Return [X, Y] of the center of cell containing provided text 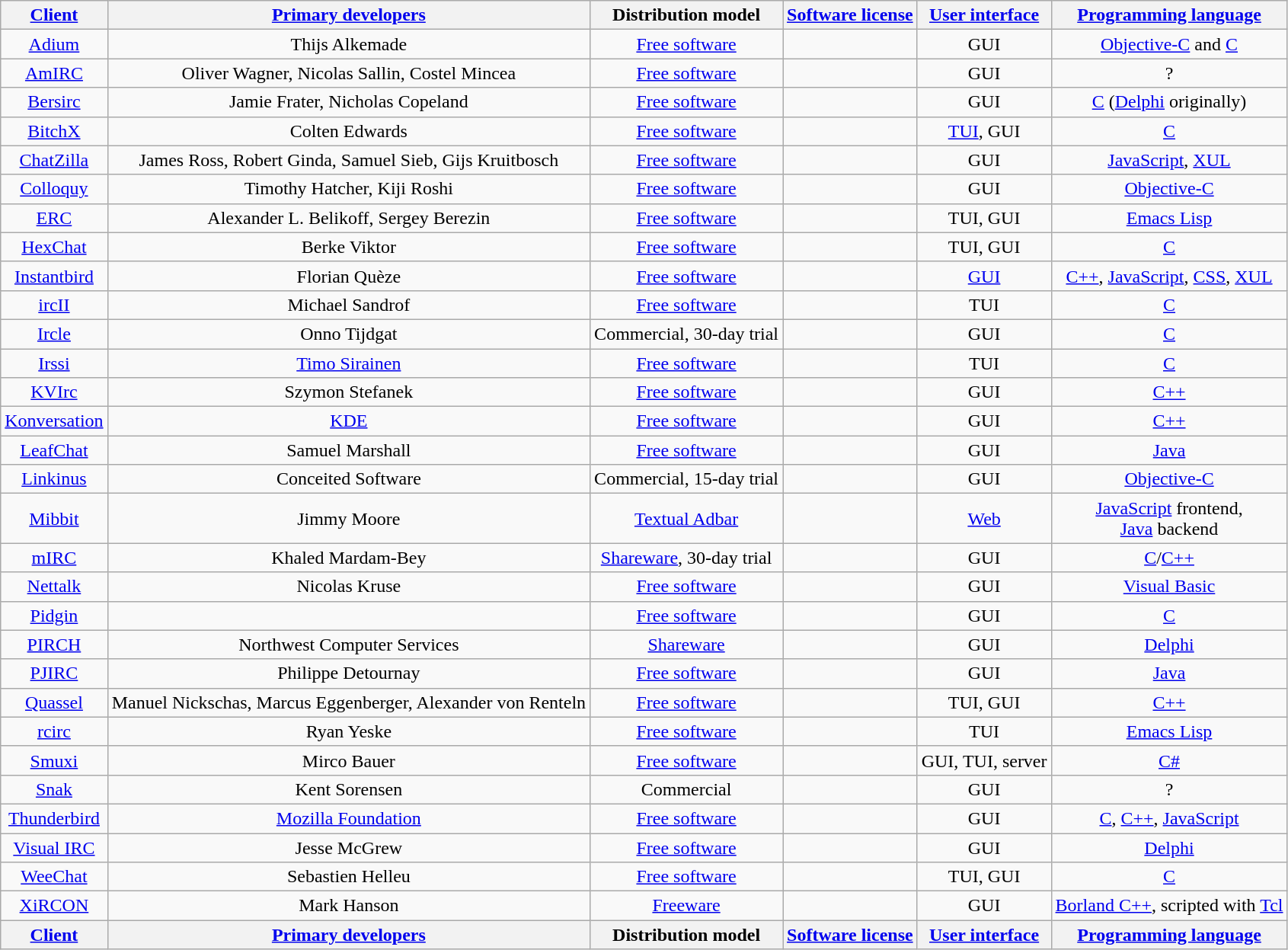
XiRCON [54, 906]
Samuel Marshall [349, 450]
Jimmy Moore [349, 518]
Instantbird [54, 276]
Ircle [54, 334]
PIRCH [54, 645]
AmIRC [54, 73]
Objective-C and C [1169, 44]
C (Delphi originally) [1169, 102]
JavaScript, XUL [1169, 160]
Berke Viktor [349, 247]
Borland C++, scripted with Tcl [1169, 906]
Khaled Mardam-Bey [349, 558]
Mirco Bauer [349, 760]
James Ross, Robert Ginda, Samuel Sieb, Gijs Kruitbosch [349, 160]
PJIRC [54, 673]
Freeware [687, 906]
Pidgin [54, 616]
Manuel Nickschas, Marcus Eggenberger, Alexander von Renteln [349, 702]
Szymon Stefanek [349, 392]
Smuxi [54, 760]
Thunderbird [54, 818]
Commercial, 30-day trial [687, 334]
C# [1169, 760]
Nettalk [54, 587]
Jesse McGrew [349, 848]
Philippe Detournay [349, 673]
Adium [54, 44]
Nicolas Kruse [349, 587]
Onno Tijdgat [349, 334]
Colten Edwards [349, 131]
KVIrc [54, 392]
Conceited Software [349, 479]
Alexander L. Belikoff, Sergey Berezin [349, 218]
Timothy Hatcher, Kiji Roshi [349, 189]
Visual Basic [1169, 587]
KDE [349, 421]
Konversation [54, 421]
rcirc [54, 731]
BitchX [54, 131]
Mibbit [54, 518]
Colloquy [54, 189]
Shareware [687, 645]
Sebastien Helleu [349, 877]
Florian Quèze [349, 276]
mIRC [54, 558]
Mozilla Foundation [349, 818]
C, C++, JavaScript [1169, 818]
Thijs Alkemade [349, 44]
Textual Adbar [687, 518]
ChatZilla [54, 160]
WeeChat [54, 877]
Shareware, 30-day trial [687, 558]
Commercial, 15-day trial [687, 479]
Timo Sirainen [349, 363]
ircII [54, 305]
Jamie Frater, Nicholas Copeland [349, 102]
Linkinus [54, 479]
Snak [54, 789]
Web [984, 518]
HexChat [54, 247]
GUI, TUI, server [984, 760]
Northwest Computer Services [349, 645]
Quassel [54, 702]
Mark Hanson [349, 906]
C++, JavaScript, CSS, XUL [1169, 276]
Kent Sorensen [349, 789]
Ryan Yeske [349, 731]
ERC [54, 218]
Michael Sandrof [349, 305]
Irssi [54, 363]
JavaScript frontend,Java backend [1169, 518]
Visual IRC [54, 848]
Oliver Wagner, Nicolas Sallin, Costel Mincea [349, 73]
Bersirc [54, 102]
C/C++ [1169, 558]
LeafChat [54, 450]
Commercial [687, 789]
